Provide the (x, y) coordinate of the cell's center where the given text is located.  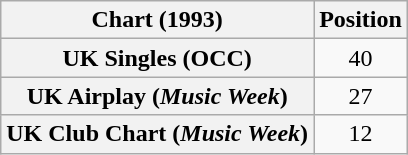
27 (361, 96)
12 (361, 134)
Chart (1993) (158, 20)
40 (361, 58)
UK Singles (OCC) (158, 58)
Position (361, 20)
UK Airplay (Music Week) (158, 96)
UK Club Chart (Music Week) (158, 134)
